From the cell containing the given text, extract its center point as [X, Y] coordinate. 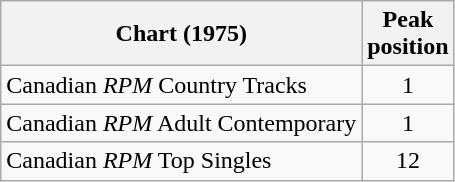
Canadian RPM Adult Contemporary [182, 123]
Canadian RPM Country Tracks [182, 85]
Peakposition [408, 34]
Chart (1975) [182, 34]
12 [408, 161]
Canadian RPM Top Singles [182, 161]
